Output the [x, y] coordinate of the center of the cell containing the given text.  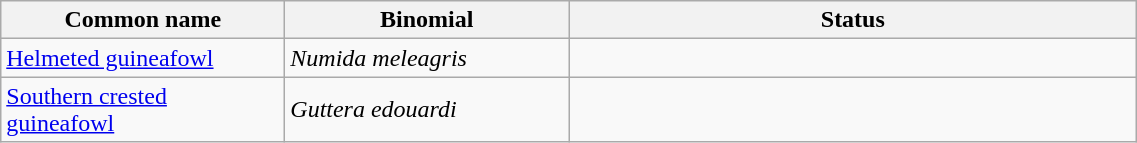
Status [853, 20]
Binomial [427, 20]
Southern crested guineafowl [143, 110]
Guttera edouardi [427, 110]
Numida meleagris [427, 58]
Helmeted guineafowl [143, 58]
Common name [143, 20]
